Provide the (x, y) coordinate of the cell's center where the given text is located.  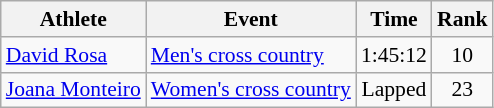
Lapped (394, 90)
Rank (462, 19)
Athlete (74, 19)
1:45:12 (394, 55)
Women's cross country (251, 90)
23 (462, 90)
Men's cross country (251, 55)
Joana Monteiro (74, 90)
Time (394, 19)
Event (251, 19)
David Rosa (74, 55)
10 (462, 55)
